Output the [X, Y] coordinate of the center of the cell containing the given text.  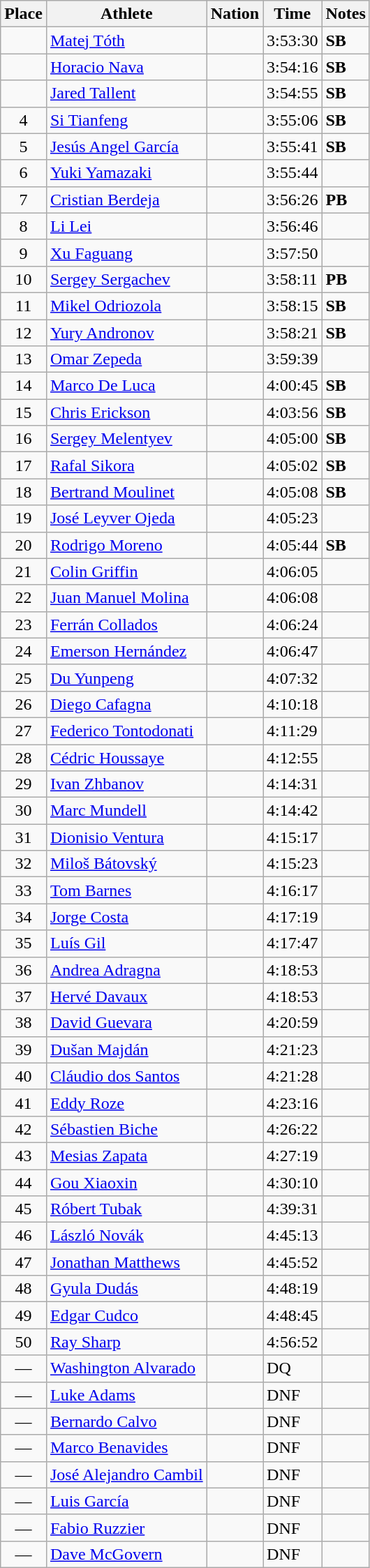
Xu Faguang [126, 253]
3:56:26 [293, 200]
Diego Cafagna [126, 704]
10 [24, 279]
4:21:28 [293, 1076]
Jorge Costa [126, 917]
4:48:19 [293, 1289]
23 [24, 625]
Ray Sharp [126, 1342]
Dionisio Ventura [126, 837]
4:23:16 [293, 1103]
Luís Gil [126, 943]
32 [24, 864]
42 [24, 1129]
13 [24, 359]
Eddy Roze [126, 1103]
Ivan Zhbanov [126, 784]
4:00:45 [293, 386]
Mesias Zapata [126, 1156]
4:56:52 [293, 1342]
11 [24, 306]
Si Tianfeng [126, 120]
4:17:47 [293, 943]
László Novák [126, 1236]
Sébastien Biche [126, 1129]
15 [24, 412]
Dušan Majdán [126, 1050]
Nation [235, 14]
4:11:29 [293, 731]
4:45:52 [293, 1262]
22 [24, 598]
Ferrán Collados [126, 625]
3:57:50 [293, 253]
Edgar Cudco [126, 1315]
5 [24, 147]
3:59:39 [293, 359]
4:48:45 [293, 1315]
Time [293, 14]
4:10:18 [293, 704]
33 [24, 890]
4:27:19 [293, 1156]
Tom Barnes [126, 890]
3:58:21 [293, 333]
44 [24, 1183]
Cédric Houssaye [126, 757]
Gou Xiaoxin [126, 1183]
Yuki Yamazaki [126, 173]
Bernardo Calvo [126, 1421]
Horacio Nava [126, 67]
Cláudio dos Santos [126, 1076]
35 [24, 943]
4:05:23 [293, 518]
Miloš Bátovský [126, 864]
Rodrigo Moreno [126, 545]
4:45:13 [293, 1236]
24 [24, 651]
4:06:24 [293, 625]
4:05:00 [293, 439]
8 [24, 226]
4:16:17 [293, 890]
Marco De Luca [126, 386]
Fabio Ruzzier [126, 1528]
Juan Manuel Molina [126, 598]
Rafal Sikora [126, 465]
Luke Adams [126, 1395]
Hervé Davaux [126, 996]
Emerson Hernández [126, 651]
14 [24, 386]
4:14:31 [293, 784]
Cristian Berdeja [126, 200]
4:05:08 [293, 492]
27 [24, 731]
Bertrand Moulinet [126, 492]
30 [24, 811]
29 [24, 784]
3:55:06 [293, 120]
Luis García [126, 1501]
David Guevara [126, 1023]
4:12:55 [293, 757]
40 [24, 1076]
Yury Andronov [126, 333]
36 [24, 970]
26 [24, 704]
Matej Tóth [126, 40]
Colin Griffin [126, 572]
Omar Zepeda [126, 359]
4:03:56 [293, 412]
18 [24, 492]
4:39:31 [293, 1209]
3:54:16 [293, 67]
34 [24, 917]
19 [24, 518]
7 [24, 200]
9 [24, 253]
16 [24, 439]
3:55:41 [293, 147]
3:53:30 [293, 40]
Jesús Angel García [126, 147]
3:55:44 [293, 173]
6 [24, 173]
DQ [293, 1368]
4:21:23 [293, 1050]
Mikel Odriozola [126, 306]
31 [24, 837]
Marco Benavides [126, 1448]
3:54:55 [293, 94]
Marc Mundell [126, 811]
José Alejandro Cambil [126, 1474]
41 [24, 1103]
45 [24, 1209]
4:30:10 [293, 1183]
39 [24, 1050]
25 [24, 678]
Place [24, 14]
Du Yunpeng [126, 678]
4:06:47 [293, 651]
4:07:32 [293, 678]
Sergey Sergachev [126, 279]
4:05:44 [293, 545]
4:26:22 [293, 1129]
Dave McGovern [126, 1554]
38 [24, 1023]
Notes [346, 14]
Róbert Tubak [126, 1209]
3:56:46 [293, 226]
4:15:23 [293, 864]
37 [24, 996]
4:20:59 [293, 1023]
4:15:17 [293, 837]
4:06:08 [293, 598]
28 [24, 757]
43 [24, 1156]
46 [24, 1236]
Andrea Adragna [126, 970]
Sergey Melentyev [126, 439]
21 [24, 572]
Gyula Dudás [126, 1289]
Athlete [126, 14]
Federico Tontodonati [126, 731]
20 [24, 545]
Chris Erickson [126, 412]
12 [24, 333]
4:17:19 [293, 917]
17 [24, 465]
José Leyver Ojeda [126, 518]
49 [24, 1315]
Li Lei [126, 226]
3:58:11 [293, 279]
Jared Tallent [126, 94]
4 [24, 120]
3:58:15 [293, 306]
Jonathan Matthews [126, 1262]
Washington Alvarado [126, 1368]
4:05:02 [293, 465]
47 [24, 1262]
4:14:42 [293, 811]
4:06:05 [293, 572]
48 [24, 1289]
50 [24, 1342]
